Determine the (X, Y) coordinate at the center of the cell enclosing the given text.  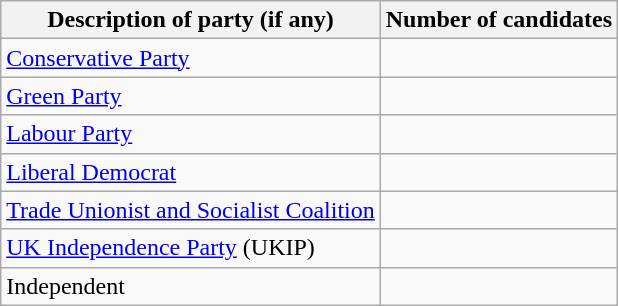
Description of party (if any) (191, 20)
Conservative Party (191, 58)
Liberal Democrat (191, 172)
Trade Unionist and Socialist Coalition (191, 210)
Green Party (191, 96)
Independent (191, 286)
Labour Party (191, 134)
UK Independence Party (UKIP) (191, 248)
Number of candidates (498, 20)
